Pinpoint the cell where the given text exists, returning its [x, y] midpoint coordinate. 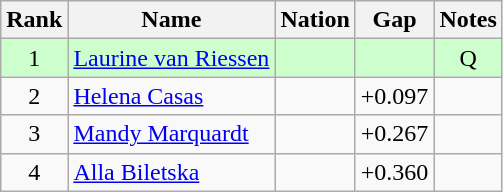
Q [468, 58]
+0.097 [394, 96]
Name [172, 20]
Nation [315, 20]
2 [34, 96]
Mandy Marquardt [172, 134]
+0.267 [394, 134]
Laurine van Riessen [172, 58]
4 [34, 172]
Rank [34, 20]
Notes [468, 20]
Helena Casas [172, 96]
1 [34, 58]
Alla Biletska [172, 172]
+0.360 [394, 172]
3 [34, 134]
Gap [394, 20]
